From the cell containing the given text, extract its center point as (x, y) coordinate. 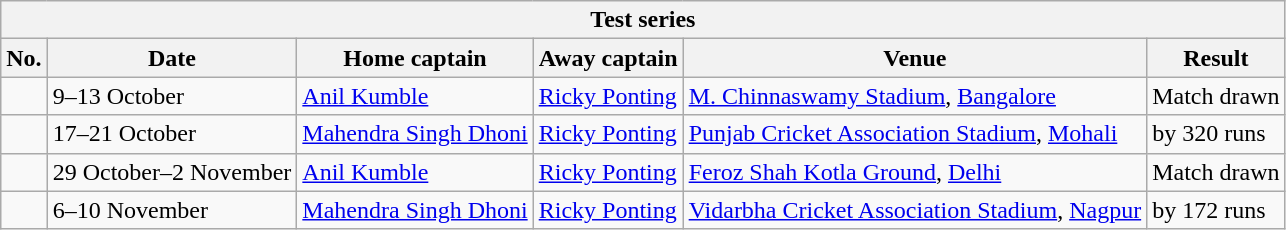
Date (172, 58)
Result (1216, 58)
Home captain (415, 58)
Feroz Shah Kotla Ground, Delhi (915, 172)
Punjab Cricket Association Stadium, Mohali (915, 134)
29 October–2 November (172, 172)
No. (24, 58)
by 320 runs (1216, 134)
by 172 runs (1216, 210)
6–10 November (172, 210)
9–13 October (172, 96)
Test series (643, 20)
Vidarbha Cricket Association Stadium, Nagpur (915, 210)
M. Chinnaswamy Stadium, Bangalore (915, 96)
17–21 October (172, 134)
Venue (915, 58)
Away captain (608, 58)
